Output the [X, Y] coordinate of the center of the cell containing the given text.  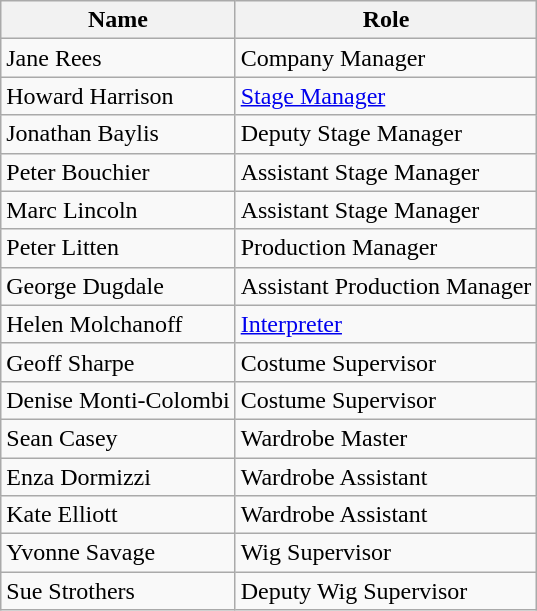
Yvonne Savage [118, 553]
Howard Harrison [118, 96]
Role [386, 20]
Jane Rees [118, 58]
Peter Litten [118, 248]
Denise Monti-Colombi [118, 400]
Name [118, 20]
Stage Manager [386, 96]
Helen Molchanoff [118, 324]
Marc Lincoln [118, 210]
Deputy Wig Supervisor [386, 591]
Interpreter [386, 324]
Sue Strothers [118, 591]
Deputy Stage Manager [386, 134]
Production Manager [386, 248]
Wardrobe Master [386, 438]
Sean Casey [118, 438]
Enza Dormizzi [118, 477]
Wig Supervisor [386, 553]
Assistant Production Manager [386, 286]
Jonathan Baylis [118, 134]
George Dugdale [118, 286]
Geoff Sharpe [118, 362]
Kate Elliott [118, 515]
Peter Bouchier [118, 172]
Company Manager [386, 58]
